Pinpoint the cell where the given text exists, returning its (X, Y) midpoint coordinate. 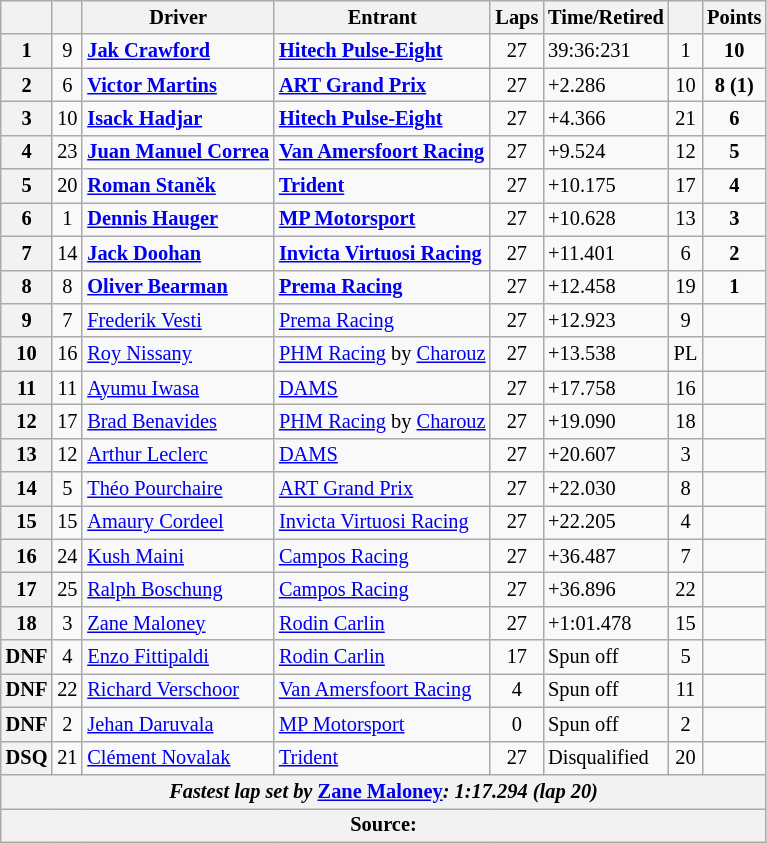
Clément Novalak (178, 758)
Zane Maloney (178, 623)
+22.030 (606, 489)
Roy Nissany (178, 354)
Time/Retired (606, 17)
+10.175 (606, 186)
Arthur Leclerc (178, 455)
+19.090 (606, 421)
Victor Martins (178, 85)
+13.538 (606, 354)
+12.923 (606, 320)
Théo Pourchaire (178, 489)
24 (67, 556)
Dennis Hauger (178, 219)
Juan Manuel Correa (178, 152)
+1:01.478 (606, 623)
Oliver Bearman (178, 287)
+12.458 (606, 287)
+2.286 (606, 85)
Brad Benavides (178, 421)
Driver (178, 17)
Jehan Daruvala (178, 724)
Richard Verschoor (178, 690)
39:36:231 (606, 51)
+4.366 (606, 118)
Jack Doohan (178, 253)
Roman Staněk (178, 186)
Source: (384, 825)
19 (686, 287)
PL (686, 354)
Kush Maini (178, 556)
Points (734, 17)
+36.896 (606, 589)
Frederik Vesti (178, 320)
Laps (516, 17)
25 (67, 589)
Fastest lap set by Zane Maloney: 1:17.294 (lap 20) (384, 791)
Amaury Cordeel (178, 522)
+20.607 (606, 455)
Disqualified (606, 758)
Enzo Fittipaldi (178, 657)
+22.205 (606, 522)
DSQ (27, 758)
Isack Hadjar (178, 118)
23 (67, 152)
Ayumu Iwasa (178, 388)
+17.758 (606, 388)
+11.401 (606, 253)
Jak Crawford (178, 51)
+36.487 (606, 556)
+9.524 (606, 152)
Entrant (382, 17)
+10.628 (606, 219)
Ralph Boschung (178, 589)
0 (516, 724)
8 (1) (734, 85)
